From the cell containing the given text, extract its center point as (X, Y) coordinate. 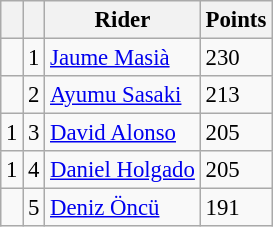
Jaume Masià (122, 58)
Deniz Öncü (122, 208)
191 (236, 208)
David Alonso (122, 133)
5 (34, 208)
3 (34, 133)
213 (236, 95)
Ayumu Sasaki (122, 95)
2 (34, 95)
Daniel Holgado (122, 170)
230 (236, 58)
Rider (122, 20)
Points (236, 20)
4 (34, 170)
